From the cell containing the given text, extract its center point as (X, Y) coordinate. 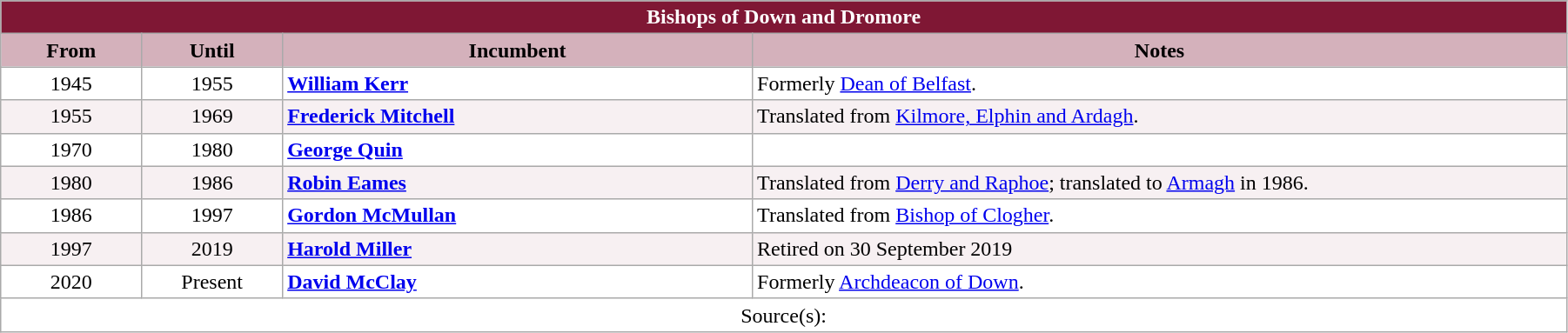
Translated from Bishop of Clogher. (1160, 216)
William Kerr (518, 83)
Translated from Derry and Raphoe; translated to Armagh in 1986. (1160, 183)
Source(s): (784, 315)
Robin Eames (518, 183)
Until (212, 50)
Retired on 30 September 2019 (1160, 249)
1945 (71, 83)
Gordon McMullan (518, 216)
Present (212, 282)
Translated from Kilmore, Elphin and Ardagh. (1160, 117)
Formerly Dean of Belfast. (1160, 83)
Bishops of Down and Dromore (784, 17)
2019 (212, 249)
2020 (71, 282)
Frederick Mitchell (518, 117)
Formerly Archdeacon of Down. (1160, 282)
Notes (1160, 50)
1969 (212, 117)
Harold Miller (518, 249)
Incumbent (518, 50)
David McClay (518, 282)
1970 (71, 150)
From (71, 50)
George Quin (518, 150)
